Extract the (x, y) coordinate from the center of the cell holding the provided text.  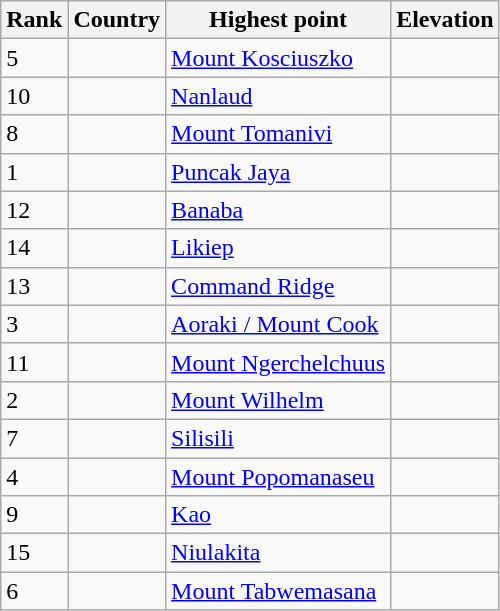
14 (34, 248)
Mount Tomanivi (278, 134)
Command Ridge (278, 286)
Aoraki / Mount Cook (278, 324)
Kao (278, 515)
12 (34, 210)
Niulakita (278, 553)
5 (34, 58)
Puncak Jaya (278, 172)
Likiep (278, 248)
Banaba (278, 210)
Silisili (278, 438)
Nanlaud (278, 96)
9 (34, 515)
Mount Kosciuszko (278, 58)
13 (34, 286)
10 (34, 96)
1 (34, 172)
11 (34, 362)
Rank (34, 20)
Elevation (445, 20)
2 (34, 400)
Mount Wilhelm (278, 400)
Mount Ngerchelchuus (278, 362)
6 (34, 591)
Highest point (278, 20)
15 (34, 553)
4 (34, 477)
8 (34, 134)
Country (117, 20)
Mount Tabwemasana (278, 591)
3 (34, 324)
Mount Popomanaseu (278, 477)
7 (34, 438)
